Return (x, y) of the center of cell containing provided text 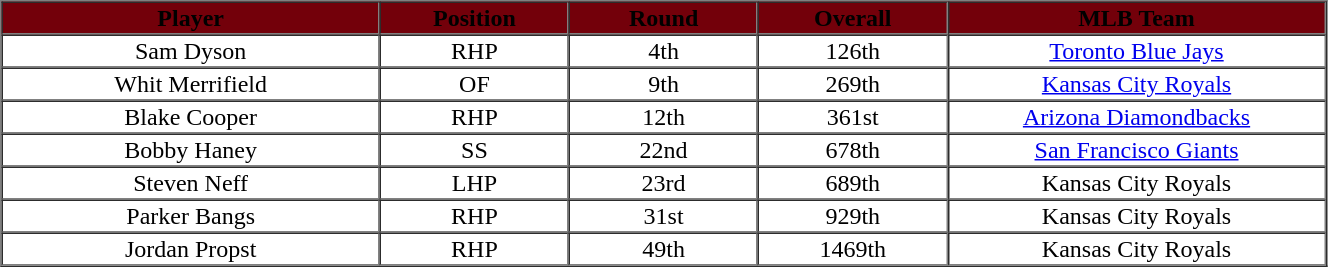
Whit Merrifield (191, 84)
Player (191, 18)
Overall (852, 18)
929th (852, 216)
OF (474, 84)
4th (664, 50)
San Francisco Giants (1136, 150)
Round (664, 18)
12th (664, 116)
269th (852, 84)
Arizona Diamondbacks (1136, 116)
689th (852, 182)
Parker Bangs (191, 216)
LHP (474, 182)
31st (664, 216)
Position (474, 18)
SS (474, 150)
Sam Dyson (191, 50)
Toronto Blue Jays (1136, 50)
1469th (852, 248)
126th (852, 50)
Bobby Haney (191, 150)
9th (664, 84)
23rd (664, 182)
Jordan Propst (191, 248)
49th (664, 248)
Steven Neff (191, 182)
Blake Cooper (191, 116)
678th (852, 150)
22nd (664, 150)
MLB Team (1136, 18)
361st (852, 116)
